Output the (X, Y) coordinate of the center of the cell containing the given text.  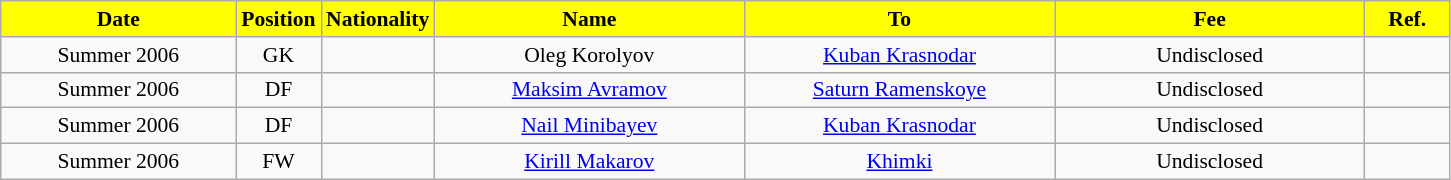
Nail Minibayev (589, 126)
Name (589, 19)
Nationality (378, 19)
To (899, 19)
Kirill Makarov (589, 162)
Ref. (1408, 19)
Position (278, 19)
Date (118, 19)
FW (278, 162)
Oleg Korolyov (589, 55)
Maksim Avramov (589, 90)
GK (278, 55)
Khimki (899, 162)
Fee (1210, 19)
Saturn Ramenskoye (899, 90)
